Capture the cell that displays the provided text and extract its [X, Y] central coordinate. 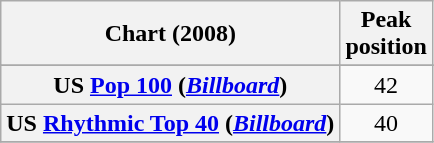
Chart (2008) [170, 34]
US Rhythmic Top 40 (Billboard) [170, 123]
42 [386, 85]
40 [386, 123]
US Pop 100 (Billboard) [170, 85]
Peakposition [386, 34]
